Scan for the cell matching the given text and deliver its (X, Y) coordinate at center. 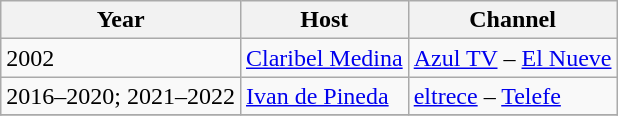
Ivan de Pineda (324, 96)
Claribel Medina (324, 58)
Year (121, 20)
2002 (121, 58)
Azul TV – El Nueve (512, 58)
Channel (512, 20)
eltrece – Telefe (512, 96)
2016–2020; 2021–2022 (121, 96)
Host (324, 20)
